Scan for the cell matching the given text and deliver its (x, y) coordinate at center. 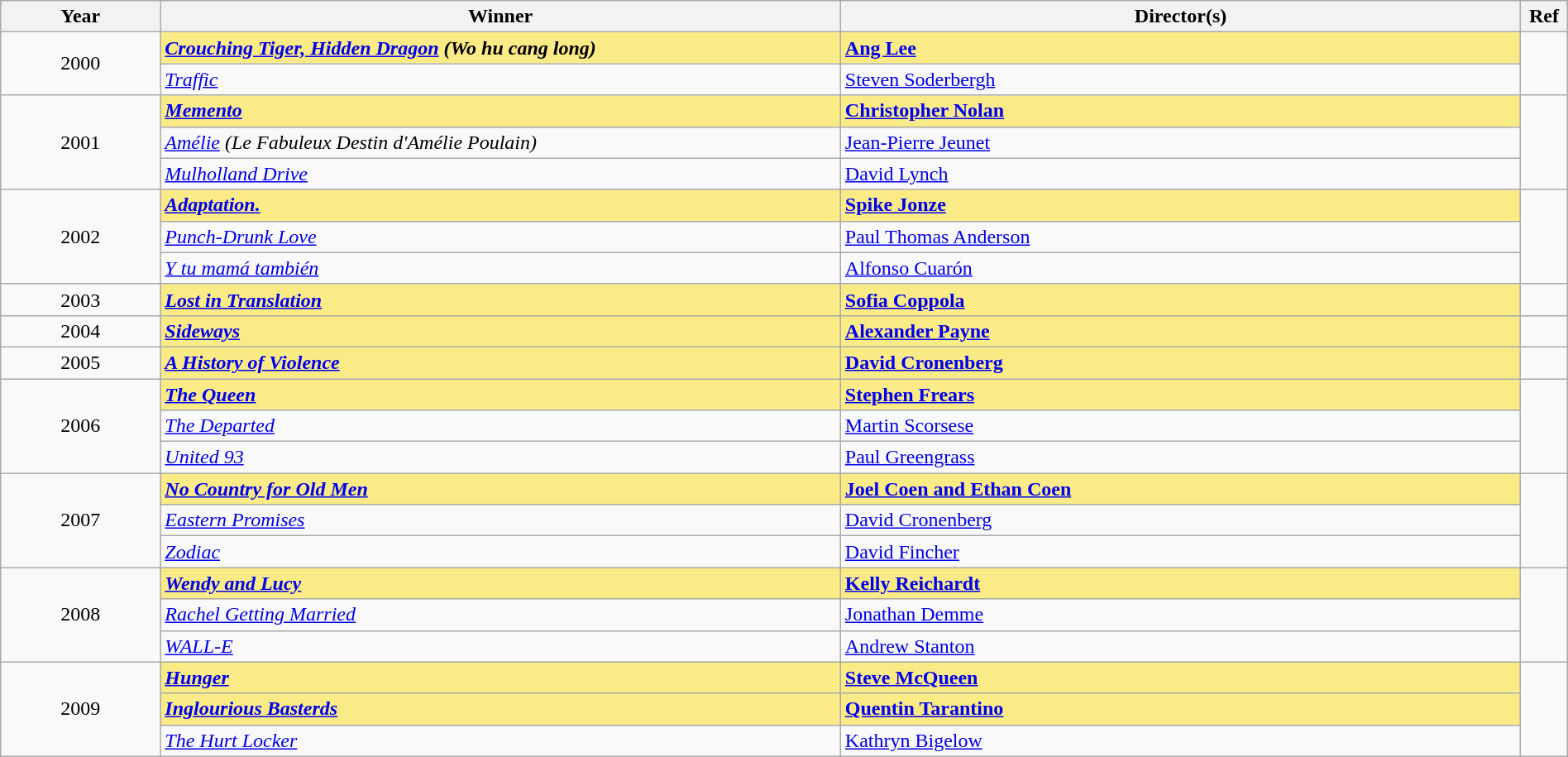
Steven Soderbergh (1180, 79)
Crouching Tiger, Hidden Dragon (Wo hu cang long) (500, 48)
2000 (81, 64)
Paul Thomas Anderson (1180, 237)
Rachel Getting Married (500, 615)
Director(s) (1180, 17)
Andrew Stanton (1180, 646)
Y tu mamá también (500, 268)
Spike Jonze (1180, 205)
Punch-Drunk Love (500, 237)
Jonathan Demme (1180, 615)
Kathryn Bigelow (1180, 740)
Paul Greengrass (1180, 458)
Mulholland Drive (500, 174)
Steve McQueen (1180, 678)
2009 (81, 709)
Adaptation. (500, 205)
Sofia Coppola (1180, 299)
Ang Lee (1180, 48)
2008 (81, 615)
2007 (81, 520)
David Fincher (1180, 552)
WALL-E (500, 646)
Winner (500, 17)
Hunger (500, 678)
Year (81, 17)
Jean-Pierre Jeunet (1180, 142)
The Hurt Locker (500, 740)
Alfonso Cuarón (1180, 268)
Martin Scorsese (1180, 426)
2005 (81, 362)
No Country for Old Men (500, 489)
Alexander Payne (1180, 331)
Zodiac (500, 552)
Kelly Reichardt (1180, 583)
Wendy and Lucy (500, 583)
2002 (81, 237)
Ref (1544, 17)
Sideways (500, 331)
David Lynch (1180, 174)
Lost in Translation (500, 299)
Memento (500, 111)
Christopher Nolan (1180, 111)
Eastern Promises (500, 520)
The Queen (500, 395)
Traffic (500, 79)
The Departed (500, 426)
A History of Violence (500, 362)
Amélie (Le Fabuleux Destin d'Amélie Poulain) (500, 142)
Inglourious Basterds (500, 709)
2001 (81, 142)
United 93 (500, 458)
Joel Coen and Ethan Coen (1180, 489)
2004 (81, 331)
2003 (81, 299)
2006 (81, 426)
Stephen Frears (1180, 395)
Quentin Tarantino (1180, 709)
